Locate the cell with the specified text and output its (x, y) center coordinate. 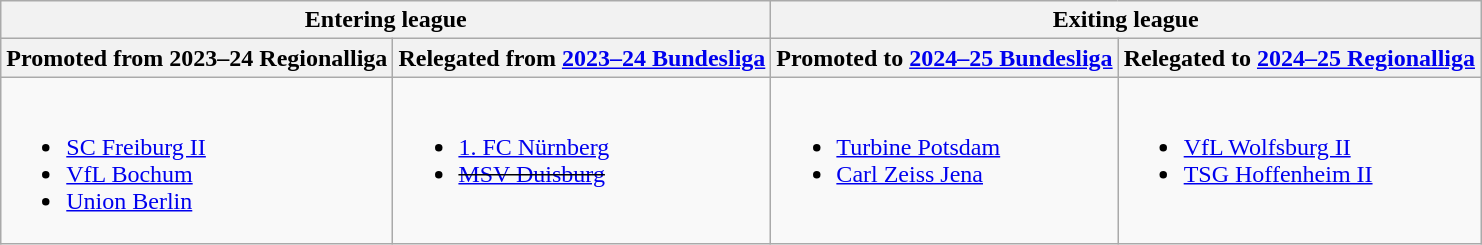
Relegated to 2024–25 Regionalliga (1299, 58)
Turbine PotsdamCarl Zeiss Jena (944, 160)
Exiting league (1126, 20)
VfL Wolfsburg IITSG Hoffenheim II (1299, 160)
SC Freiburg IIVfL BochumUnion Berlin (197, 160)
Promoted to 2024–25 Bundesliga (944, 58)
Promoted from 2023–24 Regionalliga (197, 58)
1. FC NürnbergMSV Duisburg (582, 160)
Entering league (386, 20)
Relegated from 2023–24 Bundesliga (582, 58)
